Return the (x, y) coordinate for the center point of the cell that contains the specified text.  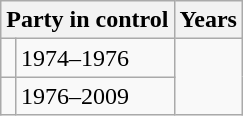
Years (208, 20)
Party in control (88, 20)
1974–1976 (94, 58)
1976–2009 (94, 96)
